Search for the cell housing the specified text and yield its [X, Y] center coordinate. 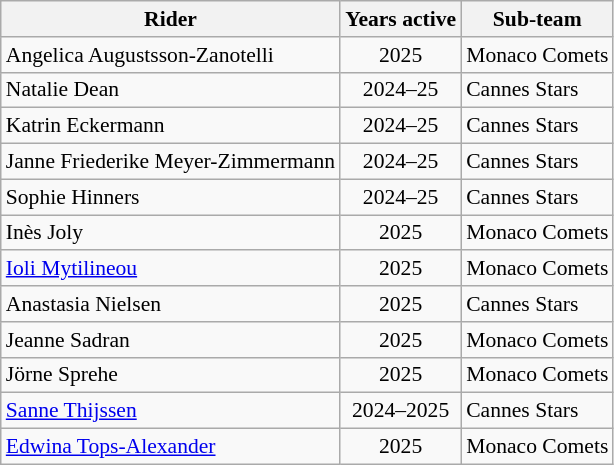
Angelica Augustsson-Zanotelli [170, 55]
Anastasia Nielsen [170, 304]
Edwina Tops-Alexander [170, 447]
Jörne Sprehe [170, 375]
Sanne Thijssen [170, 411]
Katrin Eckermann [170, 126]
Ioli Mytilineou [170, 269]
Sub-team [537, 19]
Natalie Dean [170, 90]
Inès Joly [170, 233]
Rider [170, 19]
Years active [400, 19]
Sophie Hinners [170, 197]
2024–2025 [400, 411]
Janne Friederike Meyer-Zimmermann [170, 162]
Jeanne Sadran [170, 340]
